Determine the (X, Y) coordinate at the center of the cell enclosing the given text.  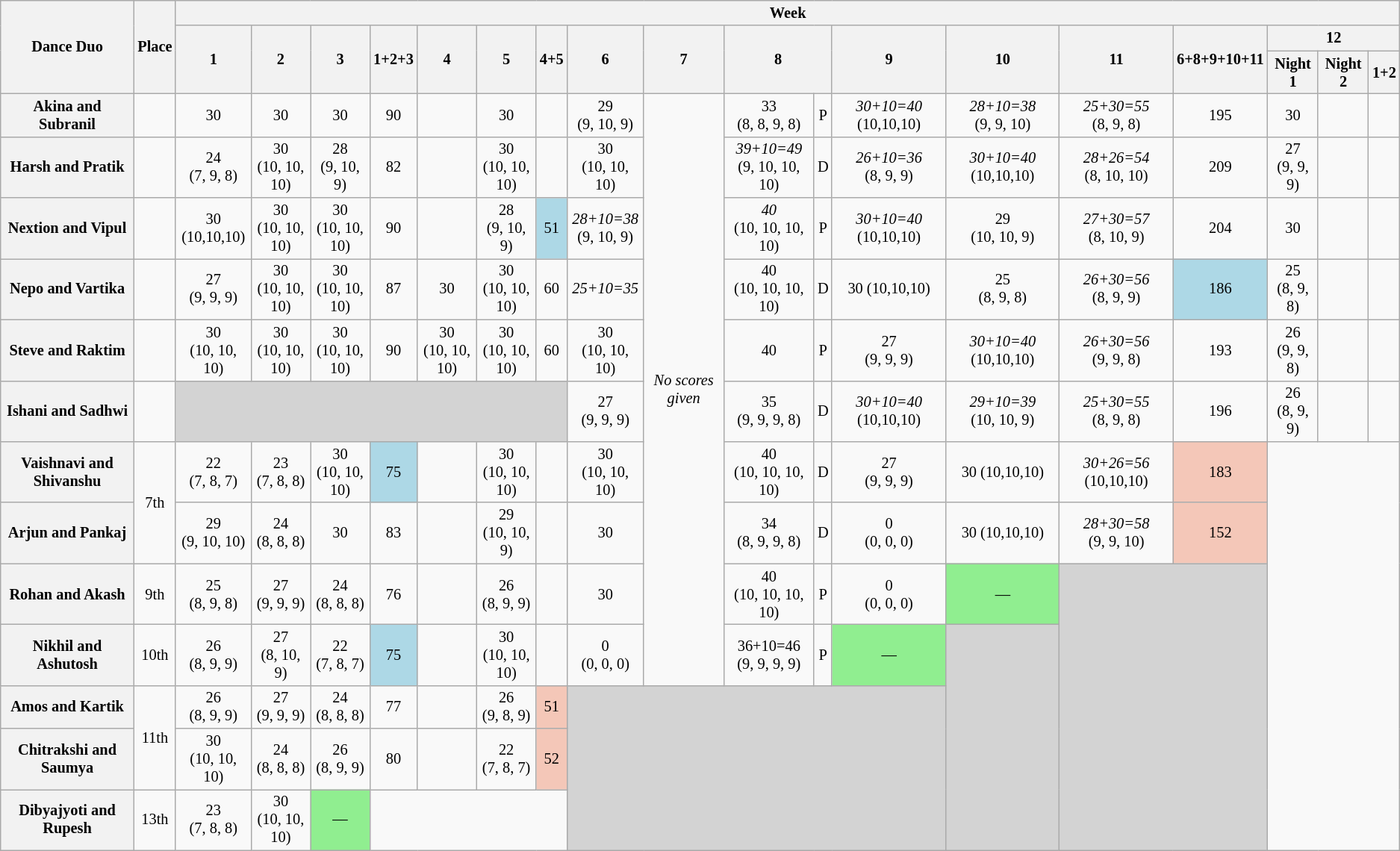
28+10=38(9, 9, 10) (1003, 115)
6+8+9+10+11 (1220, 60)
80 (393, 759)
Night 2 (1343, 72)
5 (506, 60)
3 (340, 60)
Nikhil and Ashutosh (67, 655)
9th (155, 594)
7th (155, 502)
39+10=49(9, 10, 10, 10) (769, 167)
28+26=54(8, 10, 10) (1116, 167)
83 (393, 533)
1+2 (1384, 72)
36+10=46(9, 9, 9, 9) (769, 655)
35(9, 9, 9, 8) (769, 411)
26(9, 8, 9) (506, 707)
152 (1220, 533)
Week (787, 13)
Night 1 (1293, 72)
26+30=56(9, 9, 8) (1116, 350)
30(10,10,10) (214, 228)
Ishani and Sadhwi (67, 411)
29(9, 10, 9) (606, 115)
183 (1220, 472)
10 (1003, 60)
No scores given (684, 390)
4+5 (552, 60)
8 (778, 60)
204 (1220, 228)
195 (1220, 115)
Nextion and Vipul (67, 228)
Steve and Raktim (67, 350)
4 (447, 60)
29+10=39(10, 10, 9) (1003, 411)
Dance Duo (67, 46)
209 (1220, 167)
Amos and Kartik (67, 707)
Akina and Subranil (67, 115)
193 (1220, 350)
76 (393, 594)
26+10=36(8, 9, 9) (889, 167)
11th (155, 738)
26+30=56(8, 9, 9) (1116, 289)
87 (393, 289)
25+10=35 (606, 289)
9 (889, 60)
52 (552, 759)
Nepo and Vartika (67, 289)
10th (155, 655)
Arjun and Pankaj (67, 533)
Harsh and Pratik (67, 167)
1 (214, 60)
Vaishnavi and Shivanshu (67, 472)
Dibyajyoti and Rupesh (67, 820)
Chitrakshi and Saumya (67, 759)
26(9, 9, 8) (1293, 350)
27(8, 10, 9) (281, 655)
40 (769, 350)
34(8, 9, 9, 8) (769, 533)
Place (155, 46)
7 (684, 60)
12 (1334, 38)
6 (606, 60)
82 (393, 167)
24(7, 9, 8) (214, 167)
29(9, 10, 10) (214, 533)
196 (1220, 411)
28+10=38(9, 10, 9) (606, 228)
30+26=56 (10,10,10) (1116, 472)
Rohan and Akash (67, 594)
27+30=57(8, 10, 9) (1116, 228)
77 (393, 707)
11 (1116, 60)
33(8, 8, 9, 8) (769, 115)
2 (281, 60)
28+30=58(9, 9, 10) (1116, 533)
186 (1220, 289)
13th (155, 820)
1+2+3 (393, 60)
